Search for the cell housing the specified text and yield its (X, Y) center coordinate. 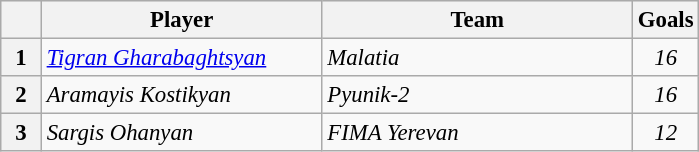
Aramayis Kostikyan (182, 95)
FIMA Yerevan (478, 133)
Tigran Gharabaghtsyan (182, 58)
Goals (666, 20)
3 (22, 133)
12 (666, 133)
Pyunik-2 (478, 95)
Player (182, 20)
2 (22, 95)
Malatia (478, 58)
Sargis Ohanyan (182, 133)
Team (478, 20)
1 (22, 58)
